Find where the given text appears and provide that cell's center as [x, y] coordinate. 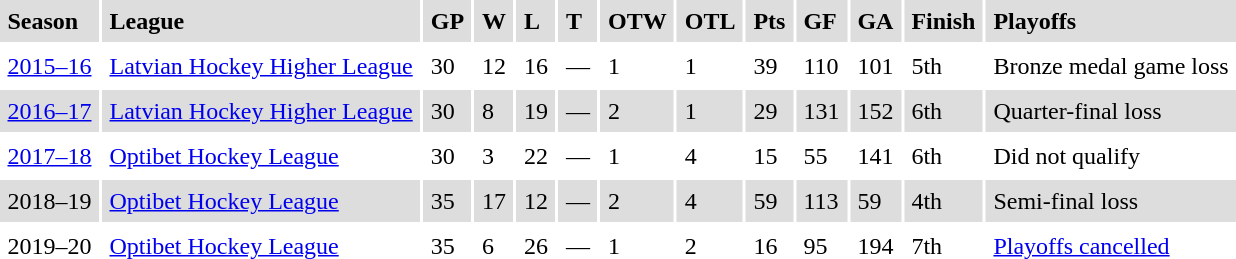
16 [536, 66]
GP [447, 21]
17 [494, 201]
Did not qualify [1111, 156]
Pts [770, 21]
OTL [710, 21]
Playoffs [1111, 21]
113 [822, 201]
4th [944, 201]
101 [876, 66]
15 [770, 156]
W [494, 21]
League [261, 21]
19 [536, 111]
55 [822, 156]
152 [876, 111]
2015–16 [50, 66]
2017–18 [50, 156]
GA [876, 21]
Quarter-final loss [1111, 111]
5th [944, 66]
L [536, 21]
T [578, 21]
Finish [944, 21]
Season [50, 21]
22 [536, 156]
OTW [638, 21]
35 [447, 201]
8 [494, 111]
3 [494, 156]
110 [822, 66]
141 [876, 156]
29 [770, 111]
Semi-final loss [1111, 201]
Bronze medal game loss [1111, 66]
GF [822, 21]
39 [770, 66]
2016–17 [50, 111]
2018–19 [50, 201]
131 [822, 111]
